Find where the given text appears and provide that cell's center as [x, y] coordinate. 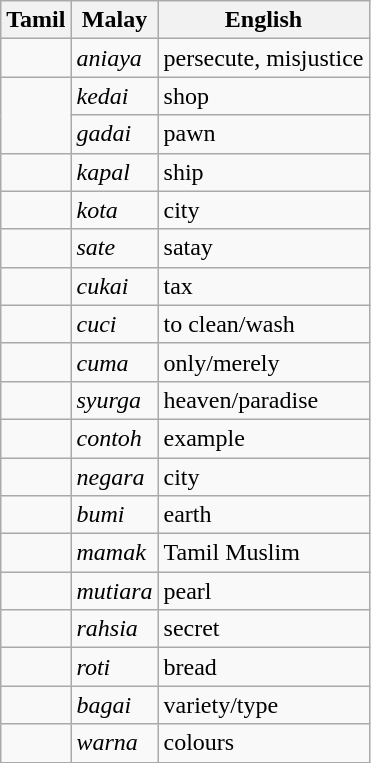
Tamil Muslim [264, 553]
cuma [114, 362]
cuci [114, 324]
shop [264, 96]
kota [114, 210]
example [264, 438]
only/merely [264, 362]
roti [114, 667]
Malay [114, 20]
English [264, 20]
secret [264, 629]
persecute, misjustice [264, 58]
bread [264, 667]
earth [264, 515]
bumi [114, 515]
aniaya [114, 58]
tax [264, 286]
gadai [114, 134]
warna [114, 743]
Tamil [36, 20]
negara [114, 477]
mamak [114, 553]
cukai [114, 286]
contoh [114, 438]
bagai [114, 705]
kedai [114, 96]
to clean/wash [264, 324]
mutiara [114, 591]
syurga [114, 400]
ship [264, 172]
kapal [114, 172]
pearl [264, 591]
colours [264, 743]
variety/type [264, 705]
rahsia [114, 629]
pawn [264, 134]
heaven/paradise [264, 400]
satay [264, 248]
sate [114, 248]
